Scan for the cell matching the given text and deliver its [x, y] coordinate at center. 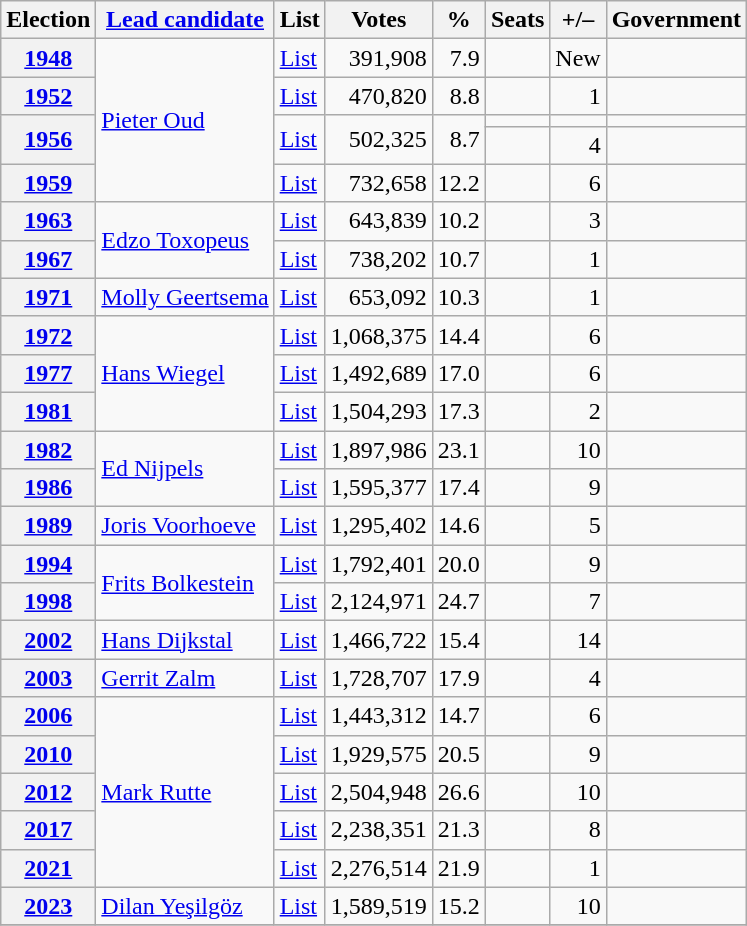
1956 [48, 140]
14.7 [458, 716]
2,124,971 [378, 602]
17.3 [458, 411]
Pieter Oud [185, 120]
8.8 [458, 96]
738,202 [378, 259]
1963 [48, 221]
1,589,519 [378, 906]
2017 [48, 830]
8 [578, 830]
1,792,401 [378, 564]
2,504,948 [378, 792]
732,658 [378, 183]
17.0 [458, 373]
1989 [48, 526]
10.2 [458, 221]
23.1 [458, 449]
Seats [517, 20]
1,068,375 [378, 335]
1972 [48, 335]
2002 [48, 640]
14.6 [458, 526]
Joris Voorhoeve [185, 526]
2003 [48, 678]
2 [578, 411]
20.0 [458, 564]
1977 [48, 373]
15.4 [458, 640]
7.9 [458, 58]
1,492,689 [378, 373]
Molly Geertsema [185, 297]
1967 [48, 259]
1959 [48, 183]
Hans Wiegel [185, 373]
7 [578, 602]
Votes [378, 20]
Election [48, 20]
14 [578, 640]
1994 [48, 564]
10.7 [458, 259]
8.7 [458, 140]
Lead candidate [185, 20]
17.4 [458, 488]
12.2 [458, 183]
14.4 [458, 335]
17.9 [458, 678]
24.7 [458, 602]
2023 [48, 906]
Edzo Toxopeus [185, 240]
20.5 [458, 754]
21.9 [458, 868]
2012 [48, 792]
1,897,986 [378, 449]
2006 [48, 716]
1,295,402 [378, 526]
21.3 [458, 830]
Mark Rutte [185, 792]
1,443,312 [378, 716]
3 [578, 221]
643,839 [378, 221]
1982 [48, 449]
26.6 [458, 792]
502,325 [378, 140]
470,820 [378, 96]
1952 [48, 96]
Frits Bolkestein [185, 583]
% [458, 20]
Dilan Yeşilgöz [185, 906]
Gerrit Zalm [185, 678]
1948 [48, 58]
Government [676, 20]
15.2 [458, 906]
2,276,514 [378, 868]
1986 [48, 488]
1971 [48, 297]
5 [578, 526]
1998 [48, 602]
1981 [48, 411]
1,728,707 [378, 678]
2021 [48, 868]
2,238,351 [378, 830]
Ed Nijpels [185, 468]
10.3 [458, 297]
653,092 [378, 297]
+/– [578, 20]
1,466,722 [378, 640]
391,908 [378, 58]
New [578, 58]
Hans Dijkstal [185, 640]
1,595,377 [378, 488]
1,504,293 [378, 411]
2010 [48, 754]
1,929,575 [378, 754]
